For the text-containing cell, return its midpoint in (x, y) coordinate format. 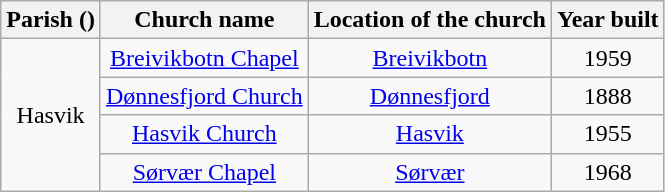
1959 (608, 58)
Sørvær (430, 172)
Breivikbotn (430, 58)
Dønnesfjord (430, 96)
1968 (608, 172)
Parish () (51, 20)
1955 (608, 134)
Hasvik Church (204, 134)
1888 (608, 96)
Location of the church (430, 20)
Church name (204, 20)
Dønnesfjord Church (204, 96)
Year built (608, 20)
Breivikbotn Chapel (204, 58)
Sørvær Chapel (204, 172)
